Identify which cell holds the provided text, then report its (x, y) central coordinate. 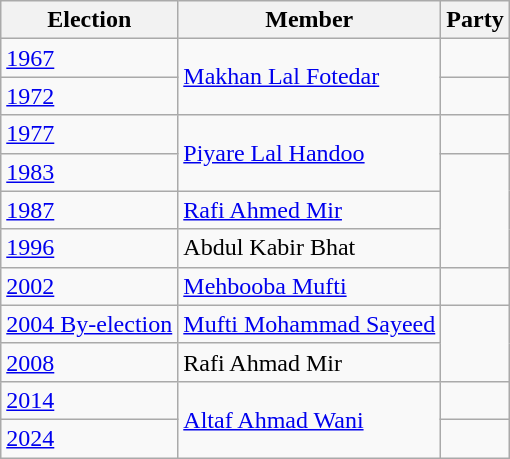
Mehbooba Mufti (310, 286)
Rafi Ahmad Mir (310, 362)
1987 (90, 210)
1996 (90, 248)
Member (310, 20)
2008 (90, 362)
2024 (90, 438)
Piyare Lal Handoo (310, 153)
Rafi Ahmed Mir (310, 210)
2002 (90, 286)
2004 By-election (90, 324)
Election (90, 20)
Makhan Lal Fotedar (310, 77)
Altaf Ahmad Wani (310, 419)
Abdul Kabir Bhat (310, 248)
1983 (90, 172)
1967 (90, 58)
1972 (90, 96)
Party (475, 20)
Mufti Mohammad Sayeed (310, 324)
1977 (90, 134)
2014 (90, 400)
